Provide the (X, Y) coordinate of the cell's center where the given text is located.  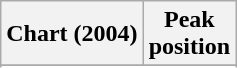
Peakposition (189, 34)
Chart (2004) (72, 34)
